Determine the [x, y] coordinate at the center of the cell enclosing the given text.  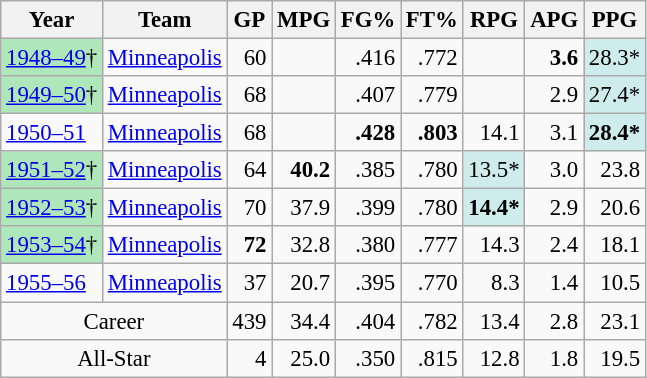
1.8 [554, 358]
37 [250, 283]
27.4* [615, 95]
13.5* [494, 170]
.772 [432, 58]
1950–51 [52, 133]
70 [250, 208]
RPG [494, 20]
23.1 [615, 321]
.385 [368, 170]
Career [114, 321]
32.8 [304, 245]
.777 [432, 245]
2.8 [554, 321]
.350 [368, 358]
439 [250, 321]
.782 [432, 321]
64 [250, 170]
FG% [368, 20]
3.1 [554, 133]
.399 [368, 208]
PPG [615, 20]
.395 [368, 283]
12.8 [494, 358]
2.4 [554, 245]
1949–50† [52, 95]
8.3 [494, 283]
18.1 [615, 245]
37.9 [304, 208]
1948–49† [52, 58]
1.4 [554, 283]
.380 [368, 245]
.407 [368, 95]
13.4 [494, 321]
25.0 [304, 358]
APG [554, 20]
MPG [304, 20]
1952–53† [52, 208]
.779 [432, 95]
.815 [432, 358]
1951–52† [52, 170]
10.5 [615, 283]
14.1 [494, 133]
.428 [368, 133]
14.3 [494, 245]
.803 [432, 133]
1953–54† [52, 245]
4 [250, 358]
40.2 [304, 170]
FT% [432, 20]
20.7 [304, 283]
3.6 [554, 58]
34.4 [304, 321]
23.8 [615, 170]
20.6 [615, 208]
28.4* [615, 133]
.404 [368, 321]
Team [164, 20]
1955–56 [52, 283]
72 [250, 245]
19.5 [615, 358]
All-Star [114, 358]
Year [52, 20]
28.3* [615, 58]
GP [250, 20]
.416 [368, 58]
.770 [432, 283]
3.0 [554, 170]
14.4* [494, 208]
60 [250, 58]
